Identify which cell holds the provided text, then report its (x, y) central coordinate. 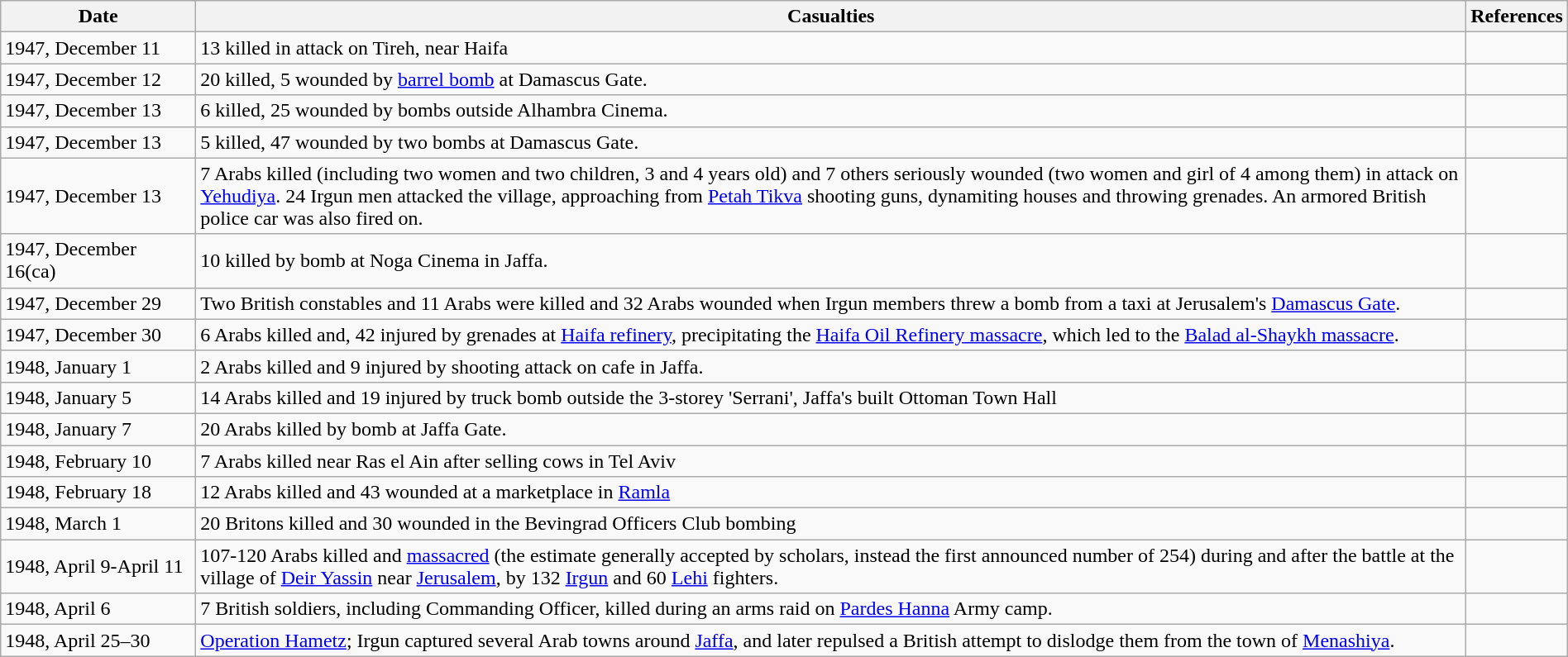
10 killed by bomb at Noga Cinema in Jaffa. (831, 261)
13 killed in attack on Tireh, near Haifa (831, 48)
1947, December 29 (98, 303)
7 British soldiers, including Commanding Officer, killed during an arms raid on Pardes Hanna Army camp. (831, 609)
5 killed, 47 wounded by two bombs at Damascus Gate. (831, 142)
1947, December 30 (98, 335)
1948, April 25–30 (98, 640)
1947, December 12 (98, 79)
Two British constables and 11 Arabs were killed and 32 Arabs wounded when Irgun members threw a bomb from a taxi at Jerusalem's Damascus Gate. (831, 303)
Casualties (831, 17)
1948, February 10 (98, 460)
20 killed, 5 wounded by barrel bomb at Damascus Gate. (831, 79)
1948, March 1 (98, 524)
2 Arabs killed and 9 injured by shooting attack on cafe in Jaffa. (831, 366)
1948, April 9-April 11 (98, 567)
1948, January 1 (98, 366)
1948, February 18 (98, 493)
1947, December 16(ca) (98, 261)
1947, December 11 (98, 48)
20 Britons killed and 30 wounded in the Bevingrad Officers Club bombing (831, 524)
References (1517, 17)
6 killed, 25 wounded by bombs outside Alhambra Cinema. (831, 111)
20 Arabs killed by bomb at Jaffa Gate. (831, 429)
7 Arabs killed near Ras el Ain after selling cows in Tel Aviv (831, 460)
12 Arabs killed and 43 wounded at a marketplace in Ramla (831, 493)
14 Arabs killed and 19 injured by truck bomb outside the 3-storey 'Serrani', Jaffa's built Ottoman Town Hall (831, 398)
Operation Hametz; Irgun captured several Arab towns around Jaffa, and later repulsed a British attempt to dislodge them from the town of Menashiya. (831, 640)
1948, January 7 (98, 429)
Date (98, 17)
1948, January 5 (98, 398)
1948, April 6 (98, 609)
